Scan for the cell matching the given text and deliver its (x, y) coordinate at center. 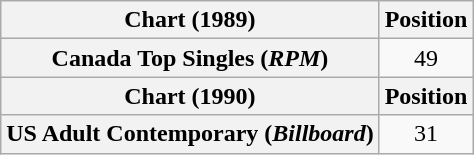
31 (426, 134)
49 (426, 58)
Canada Top Singles (RPM) (190, 58)
US Adult Contemporary (Billboard) (190, 134)
Chart (1990) (190, 96)
Chart (1989) (190, 20)
